Provide the (X, Y) coordinate of the cell's center where the given text is located.  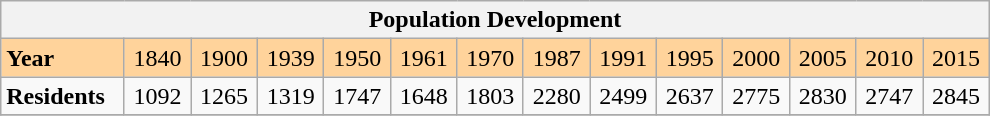
1950 (358, 58)
1803 (490, 96)
2830 (822, 96)
Population Development (495, 20)
1939 (290, 58)
1319 (290, 96)
1961 (424, 58)
1900 (224, 58)
1987 (556, 58)
1970 (490, 58)
1648 (424, 96)
1991 (624, 58)
2015 (956, 58)
2010 (890, 58)
2000 (756, 58)
2499 (624, 96)
2775 (756, 96)
2005 (822, 58)
2280 (556, 96)
2845 (956, 96)
1747 (358, 96)
2637 (690, 96)
1840 (158, 58)
2747 (890, 96)
1265 (224, 96)
1995 (690, 58)
Year (63, 58)
1092 (158, 96)
Residents (63, 96)
